For the text-containing cell, return its midpoint in (x, y) coordinate format. 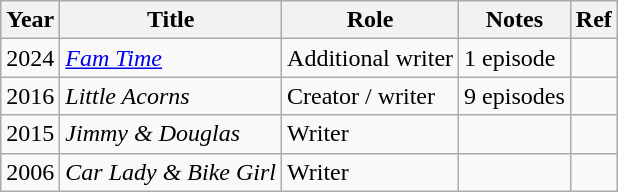
Little Acorns (171, 96)
2006 (30, 172)
2016 (30, 96)
1 episode (515, 58)
Title (171, 20)
Additional writer (370, 58)
Notes (515, 20)
2015 (30, 134)
Ref (594, 20)
Car Lady & Bike Girl (171, 172)
Creator / writer (370, 96)
Fam Time (171, 58)
2024 (30, 58)
Role (370, 20)
Jimmy & Douglas (171, 134)
9 episodes (515, 96)
Year (30, 20)
